Identify which cell holds the provided text, then report its (X, Y) central coordinate. 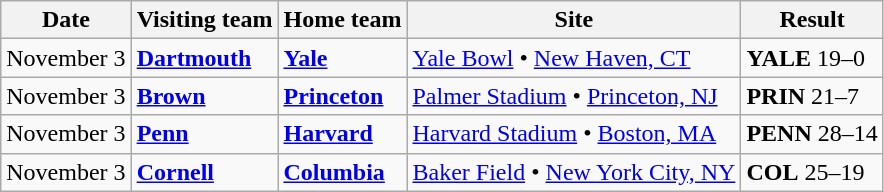
Princeton (342, 96)
Penn (204, 134)
Columbia (342, 172)
Dartmouth (204, 58)
Visiting team (204, 20)
Baker Field • New York City, NY (574, 172)
Yale (342, 58)
Home team (342, 20)
Yale Bowl • New Haven, CT (574, 58)
PENN 28–14 (812, 134)
Cornell (204, 172)
PRIN 21–7 (812, 96)
Harvard Stadium • Boston, MA (574, 134)
Date (66, 20)
Palmer Stadium • Princeton, NJ (574, 96)
Harvard (342, 134)
Brown (204, 96)
YALE 19–0 (812, 58)
Result (812, 20)
Site (574, 20)
COL 25–19 (812, 172)
